Capture the cell that displays the provided text and extract its [X, Y] central coordinate. 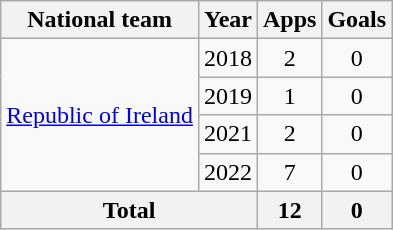
2019 [228, 96]
National team [100, 20]
1 [289, 96]
Goals [357, 20]
Year [228, 20]
Republic of Ireland [100, 115]
2022 [228, 172]
2018 [228, 58]
7 [289, 172]
2021 [228, 134]
12 [289, 210]
Total [130, 210]
Apps [289, 20]
